Capture the cell that displays the provided text and extract its [x, y] central coordinate. 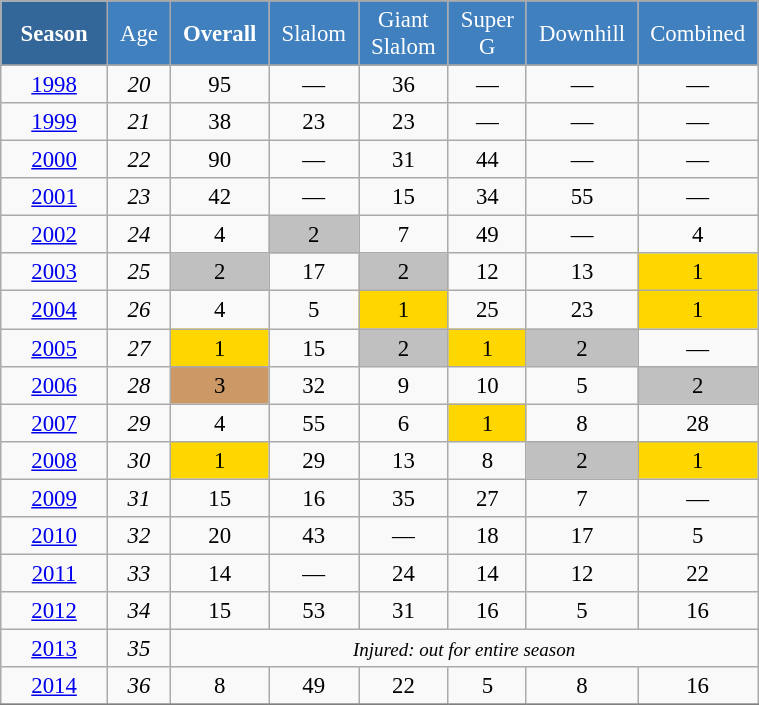
GiantSlalom [404, 34]
90 [219, 160]
2014 [54, 686]
10 [487, 385]
Slalom [314, 34]
33 [138, 573]
30 [138, 460]
2012 [54, 611]
38 [219, 122]
9 [404, 385]
18 [487, 536]
95 [219, 85]
Overall [219, 34]
53 [314, 611]
Season [54, 34]
2011 [54, 573]
44 [487, 160]
Super G [487, 34]
Age [138, 34]
1999 [54, 122]
2005 [54, 348]
2001 [54, 197]
21 [138, 122]
43 [314, 536]
2003 [54, 273]
2013 [54, 648]
Combined [698, 34]
42 [219, 197]
2004 [54, 310]
Downhill [582, 34]
3 [219, 385]
2006 [54, 385]
26 [138, 310]
2008 [54, 460]
1998 [54, 85]
2002 [54, 235]
6 [404, 423]
2010 [54, 536]
2007 [54, 423]
2009 [54, 498]
Injured: out for entire season [464, 648]
2000 [54, 160]
